Extract the (x, y) coordinate from the center of the cell holding the provided text.  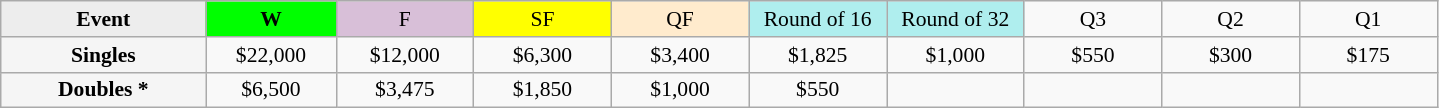
Q1 (1368, 19)
$1,850 (543, 90)
$175 (1368, 55)
$6,500 (271, 90)
Round of 16 (818, 19)
$12,000 (405, 55)
Round of 32 (955, 19)
Doubles * (104, 90)
$22,000 (271, 55)
SF (543, 19)
QF (680, 19)
$1,825 (818, 55)
F (405, 19)
Q3 (1093, 19)
W (271, 19)
Q2 (1231, 19)
$3,475 (405, 90)
$300 (1231, 55)
Event (104, 19)
$3,400 (680, 55)
$6,300 (543, 55)
Singles (104, 55)
